Find where the given text appears and provide that cell's center as [x, y] coordinate. 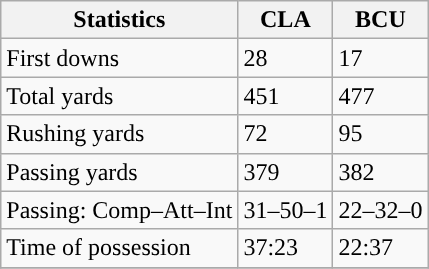
Passing: Comp–Att–Int [120, 210]
451 [286, 96]
28 [286, 58]
95 [380, 134]
Passing yards [120, 172]
22–32–0 [380, 210]
72 [286, 134]
Statistics [120, 20]
Total yards [120, 96]
Time of possession [120, 248]
22:37 [380, 248]
382 [380, 172]
First downs [120, 58]
31–50–1 [286, 210]
BCU [380, 20]
37:23 [286, 248]
379 [286, 172]
Rushing yards [120, 134]
477 [380, 96]
CLA [286, 20]
17 [380, 58]
